Extract the [x, y] coordinate from the center of the cell holding the provided text.  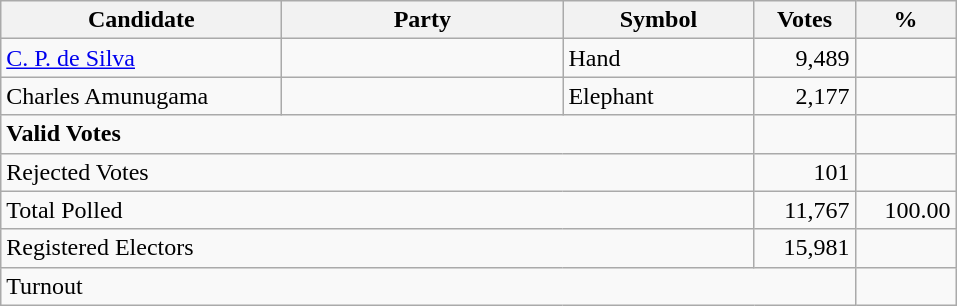
Candidate [142, 20]
C. P. de Silva [142, 58]
Valid Votes [378, 134]
Charles Amunugama [142, 96]
15,981 [804, 248]
Symbol [658, 20]
Total Polled [378, 210]
11,767 [804, 210]
Hand [658, 58]
2,177 [804, 96]
9,489 [804, 58]
101 [804, 172]
Turnout [428, 286]
Elephant [658, 96]
% [906, 20]
100.00 [906, 210]
Registered Electors [378, 248]
Rejected Votes [378, 172]
Votes [804, 20]
Party [422, 20]
